Scan for the cell matching the given text and deliver its (X, Y) coordinate at center. 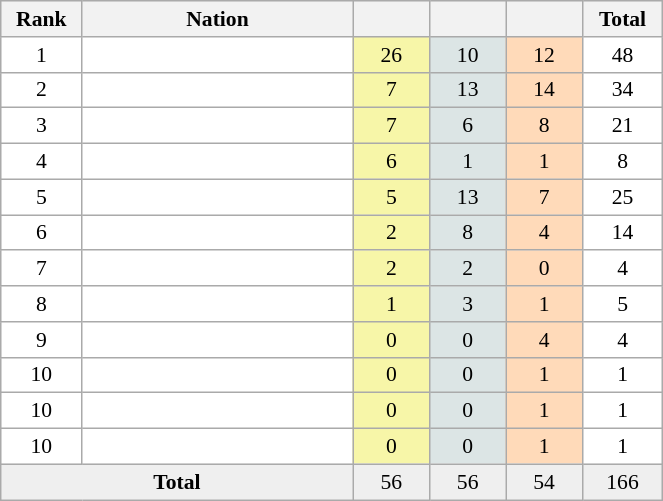
54 (544, 482)
Nation (218, 19)
166 (622, 482)
Rank (42, 19)
9 (42, 340)
26 (391, 55)
34 (622, 90)
25 (622, 197)
21 (622, 126)
48 (622, 55)
12 (544, 55)
